Provide the [x, y] coordinate of the cell's center where the given text is located.  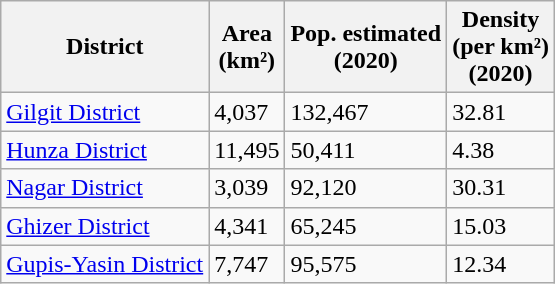
30.31 [501, 188]
7,747 [247, 264]
32.81 [501, 112]
Area(km²) [247, 47]
District [105, 47]
3,039 [247, 188]
12.34 [501, 264]
Gupis-Yasin District [105, 264]
132,467 [366, 112]
Gilgit District [105, 112]
95,575 [366, 264]
4,341 [247, 226]
92,120 [366, 188]
Ghizer District [105, 226]
4,037 [247, 112]
4.38 [501, 150]
50,411 [366, 150]
15.03 [501, 226]
Pop. estimated(2020) [366, 47]
65,245 [366, 226]
Hunza District [105, 150]
Nagar District [105, 188]
Density (per km²)(2020) [501, 47]
11,495 [247, 150]
